Return (x, y) of the center of cell containing provided text 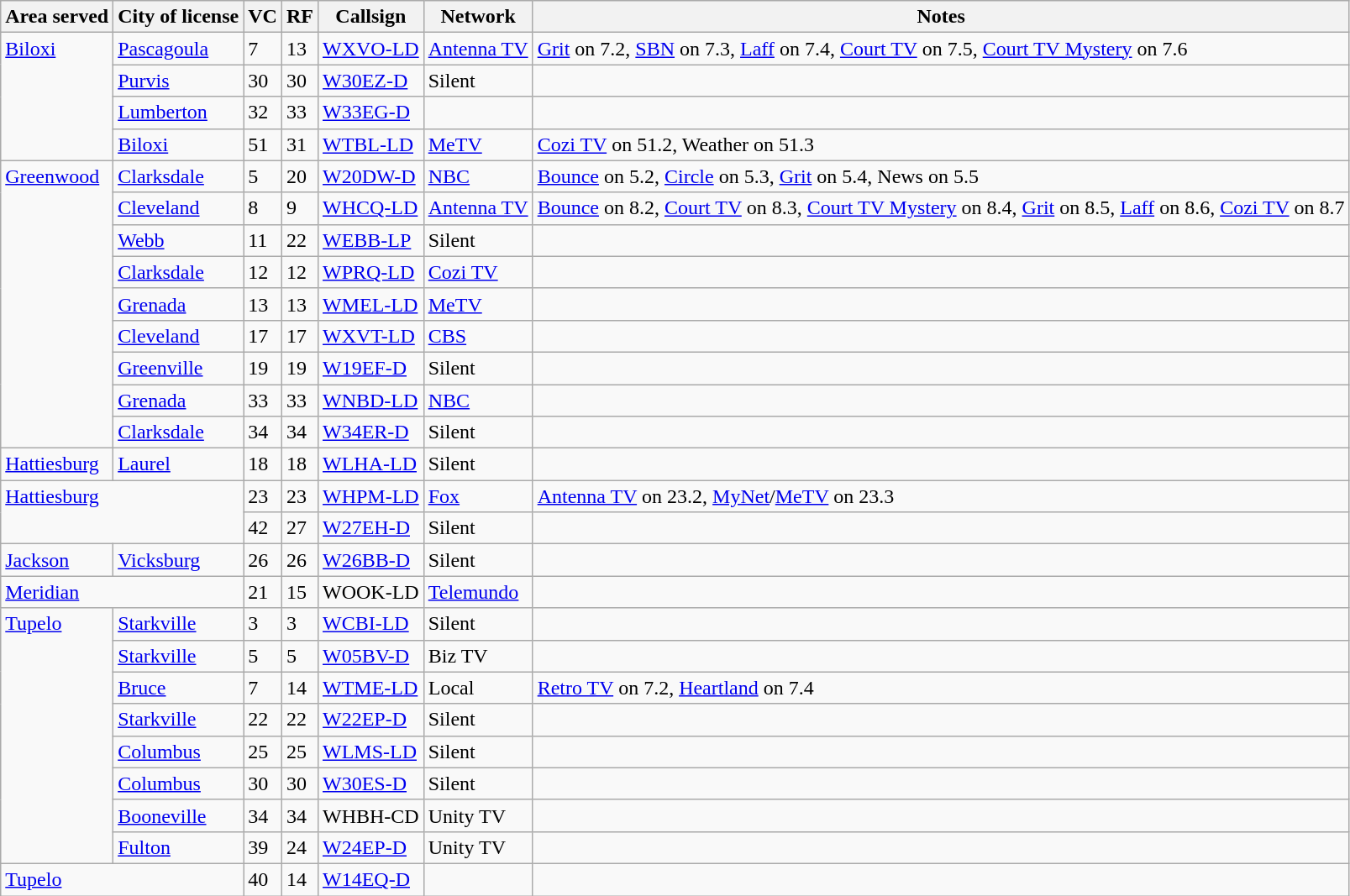
Antenna TV on 23.2, MyNet/MeTV on 23.3 (941, 496)
39 (263, 847)
W20DW-D (370, 176)
RF (299, 17)
51 (263, 144)
W33EG-D (370, 113)
Callsign (370, 17)
Pascagoula (178, 49)
WXVT-LD (370, 336)
Cozi TV on 51.2, Weather on 51.3 (941, 144)
Bruce (178, 688)
Cozi TV (478, 272)
Network (478, 17)
WNBD-LD (370, 401)
W14EQ-D (370, 879)
WPRQ-LD (370, 272)
Fox (478, 496)
32 (263, 113)
Greenville (178, 368)
40 (263, 879)
WHBH-CD (370, 815)
Biz TV (478, 656)
W34ER-D (370, 432)
W26BB-D (370, 560)
CBS (478, 336)
WLHA-LD (370, 464)
WMEL-LD (370, 304)
WHCQ-LD (370, 208)
Purvis (178, 81)
W19EF-D (370, 368)
W27EH-D (370, 528)
Greenwood (57, 304)
15 (299, 592)
W05BV-D (370, 656)
21 (263, 592)
Laurel (178, 464)
24 (299, 847)
WHPM-LD (370, 496)
Telemundo (478, 592)
Booneville (178, 815)
31 (299, 144)
20 (299, 176)
Area served (57, 17)
Vicksburg (178, 560)
Grit on 7.2, SBN on 7.3, Laff on 7.4, Court TV on 7.5, Court TV Mystery on 7.6 (941, 49)
WOOK-LD (370, 592)
Fulton (178, 847)
WTME-LD (370, 688)
11 (263, 240)
Jackson (57, 560)
Meridian (123, 592)
WCBI-LD (370, 624)
Local (478, 688)
W22EP-D (370, 720)
W24EP-D (370, 847)
VC (263, 17)
WXVO-LD (370, 49)
Webb (178, 240)
Lumberton (178, 113)
9 (299, 208)
City of license (178, 17)
WTBL-LD (370, 144)
Notes (941, 17)
Retro TV on 7.2, Heartland on 7.4 (941, 688)
27 (299, 528)
Bounce on 5.2, Circle on 5.3, Grit on 5.4, News on 5.5 (941, 176)
Bounce on 8.2, Court TV on 8.3, Court TV Mystery on 8.4, Grit on 8.5, Laff on 8.6, Cozi TV on 8.7 (941, 208)
WLMS-LD (370, 752)
8 (263, 208)
W30ES-D (370, 783)
W30EZ-D (370, 81)
WEBB-LP (370, 240)
42 (263, 528)
